Capture the cell that displays the provided text and extract its [X, Y] central coordinate. 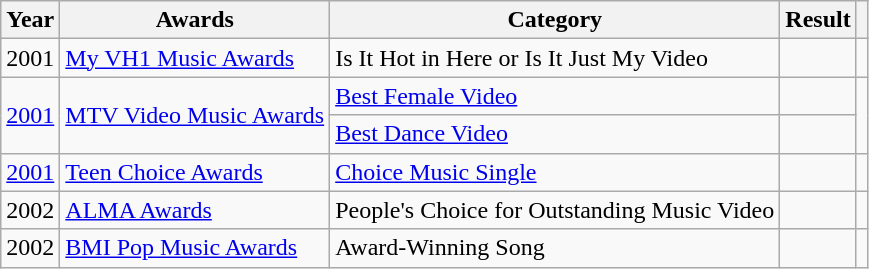
Is It Hot in Here or Is It Just My Video [555, 58]
BMI Pop Music Awards [195, 248]
Year [30, 20]
People's Choice for Outstanding Music Video [555, 210]
My VH1 Music Awards [195, 58]
Category [555, 20]
MTV Video Music Awards [195, 115]
Best Female Video [555, 96]
Best Dance Video [555, 134]
Awards [195, 20]
ALMA Awards [195, 210]
Choice Music Single [555, 172]
Teen Choice Awards [195, 172]
Award-Winning Song [555, 248]
Result [818, 20]
